Determine the [x, y] coordinate at the center of the cell enclosing the given text.  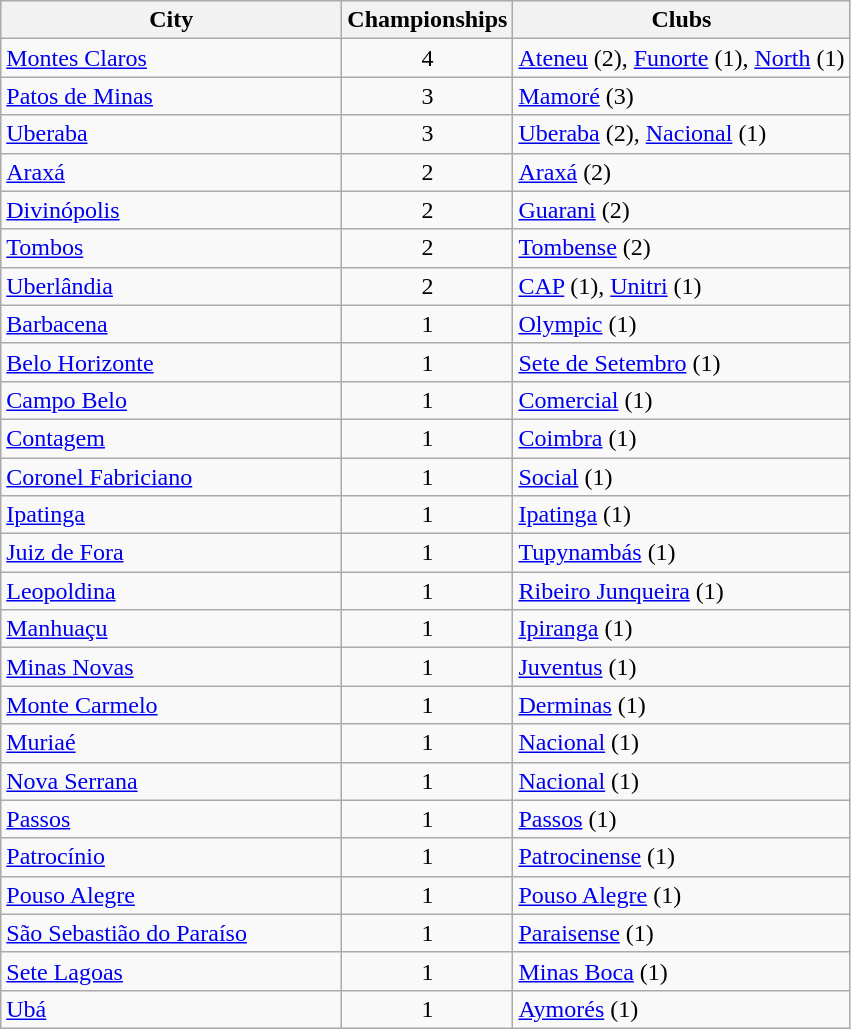
Coronel Fabriciano [172, 477]
Social (1) [682, 477]
Ipiranga (1) [682, 629]
4 [428, 58]
São Sebastião do Paraíso [172, 933]
Tombos [172, 248]
Passos [172, 819]
Campo Belo [172, 400]
Sete Lagoas [172, 971]
Juventus (1) [682, 667]
Coimbra (1) [682, 438]
Muriaé [172, 743]
Juiz de Fora [172, 553]
Montes Claros [172, 58]
City [172, 20]
Tombense (2) [682, 248]
Clubs [682, 20]
Minas Novas [172, 667]
Patrocinense (1) [682, 857]
Manhuaçu [172, 629]
Divinópolis [172, 210]
Barbacena [172, 324]
Belo Horizonte [172, 362]
CAP (1), Unitri (1) [682, 286]
Minas Boca (1) [682, 971]
Uberaba [172, 134]
Pouso Alegre (1) [682, 895]
Monte Carmelo [172, 705]
Ribeiro Junqueira (1) [682, 591]
Passos (1) [682, 819]
Nova Serrana [172, 781]
Uberlândia [172, 286]
Ubá [172, 1009]
Paraisense (1) [682, 933]
Ipatinga (1) [682, 515]
Patrocínio [172, 857]
Mamoré (3) [682, 96]
Comercial (1) [682, 400]
Ipatinga [172, 515]
Tupynambás (1) [682, 553]
Olympic (1) [682, 324]
Leopoldina [172, 591]
Championships [428, 20]
Uberaba (2), Nacional (1) [682, 134]
Aymorés (1) [682, 1009]
Ateneu (2), Funorte (1), North (1) [682, 58]
Guarani (2) [682, 210]
Contagem [172, 438]
Sete de Setembro (1) [682, 362]
Araxá [172, 172]
Derminas (1) [682, 705]
Patos de Minas [172, 96]
Araxá (2) [682, 172]
Pouso Alegre [172, 895]
